Find where the given text appears and provide that cell's center as (X, Y) coordinate. 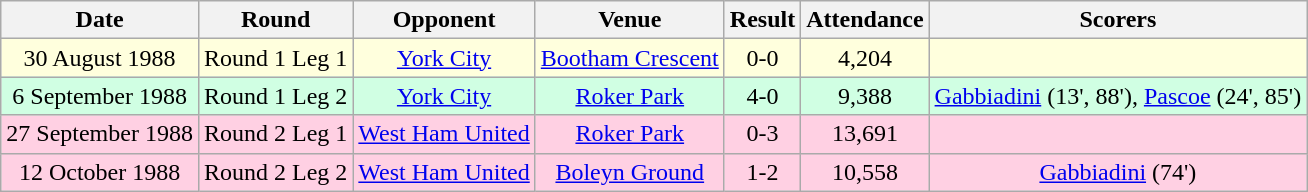
Round (275, 20)
Date (100, 20)
Round 2 Leg 2 (275, 172)
Round 1 Leg 2 (275, 96)
Opponent (444, 20)
13,691 (865, 134)
0-3 (762, 134)
Attendance (865, 20)
Venue (630, 20)
Gabbiadini (74') (1118, 172)
Gabbiadini (13', 88'), Pascoe (24', 85') (1118, 96)
4-0 (762, 96)
30 August 1988 (100, 58)
Scorers (1118, 20)
9,388 (865, 96)
0-0 (762, 58)
12 October 1988 (100, 172)
Boleyn Ground (630, 172)
6 September 1988 (100, 96)
Round 1 Leg 1 (275, 58)
10,558 (865, 172)
4,204 (865, 58)
Bootham Crescent (630, 58)
1-2 (762, 172)
27 September 1988 (100, 134)
Result (762, 20)
Round 2 Leg 1 (275, 134)
